Locate the cell with the specified text and output its [X, Y] center coordinate. 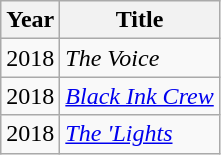
Year [30, 20]
Title [140, 20]
The Voice [140, 58]
Black Ink Crew [140, 96]
The 'Lights [140, 134]
